Return [X, Y] of the center of cell containing provided text 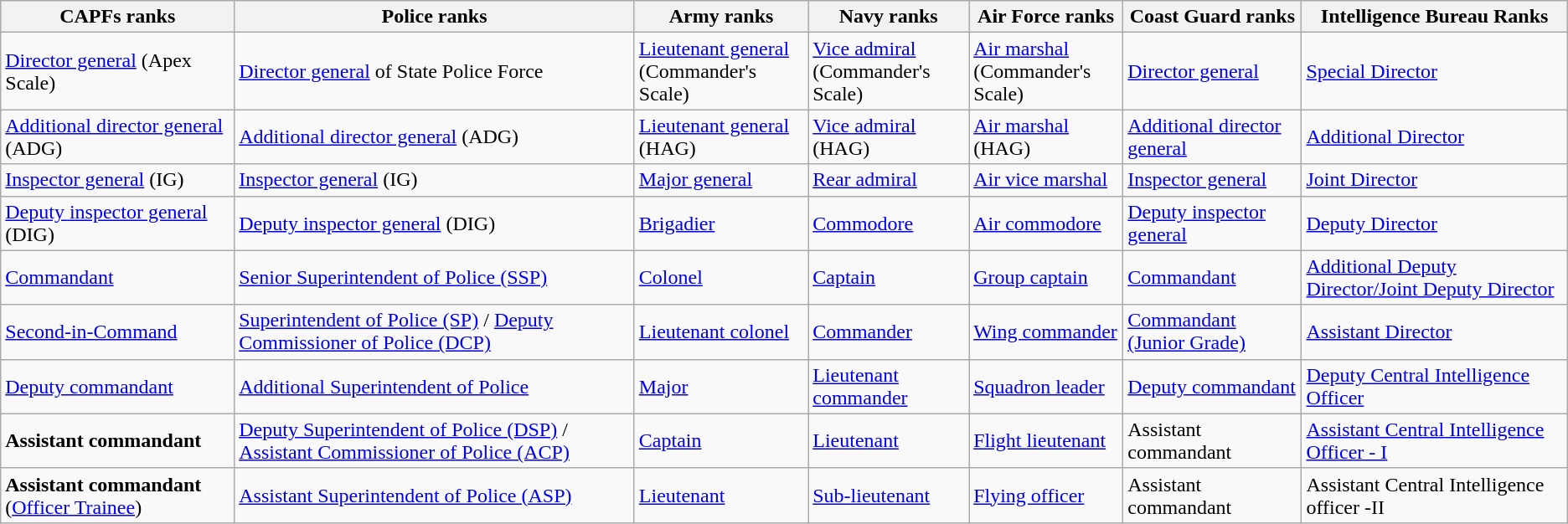
Lieutenant commander [889, 387]
Lieutenant general (HAG) [720, 137]
CAPFs ranks [117, 17]
Vice admiral(Commander's Scale) [889, 71]
Additional Deputy Director/Joint Deputy Director [1434, 278]
Air marshal(Commander's Scale) [1046, 71]
Additional director general [1213, 137]
Group captain [1046, 278]
Deputy inspector general [1213, 223]
Lieutenant colonel [720, 331]
Deputy Superintendent of Police (DSP) / Assistant Commissioner of Police (ACP) [435, 440]
Inspector general [1213, 180]
Colonel [720, 278]
Flying officer [1046, 496]
Intelligence Bureau Ranks [1434, 17]
Lieutenant general(Commander's Scale) [720, 71]
Coast Guard ranks [1213, 17]
Air vice marshal [1046, 180]
Air commodore [1046, 223]
Wing commander [1046, 331]
Major general [720, 180]
Major [720, 387]
Director general of State Police Force [435, 71]
Director general (Apex Scale) [117, 71]
Director general [1213, 71]
Special Director [1434, 71]
Assistant Director [1434, 331]
Commandant (Junior Grade) [1213, 331]
Assistant Central Intelligence officer -II [1434, 496]
Joint Director [1434, 180]
Second-in-Command [117, 331]
Brigadier [720, 223]
Superintendent of Police (SP) / Deputy Commissioner of Police (DCP) [435, 331]
Rear admiral [889, 180]
Assistant commandant (Officer Trainee) [117, 496]
Assistant Superintendent of Police (ASP) [435, 496]
Commodore [889, 223]
Deputy Central Intelligence Officer [1434, 387]
Air Force ranks [1046, 17]
Flight lieutenant [1046, 440]
Additional Director [1434, 137]
Navy ranks [889, 17]
Vice admiral (HAG) [889, 137]
Senior Superintendent of Police (SSP) [435, 278]
Squadron leader [1046, 387]
Deputy Director [1434, 223]
Additional Superintendent of Police [435, 387]
Police ranks [435, 17]
Assistant Central Intelligence Officer - I [1434, 440]
Sub-lieutenant [889, 496]
Army ranks [720, 17]
Commander [889, 331]
Air marshal (HAG) [1046, 137]
